Extract the (x, y) coordinate from the center of the cell holding the provided text.  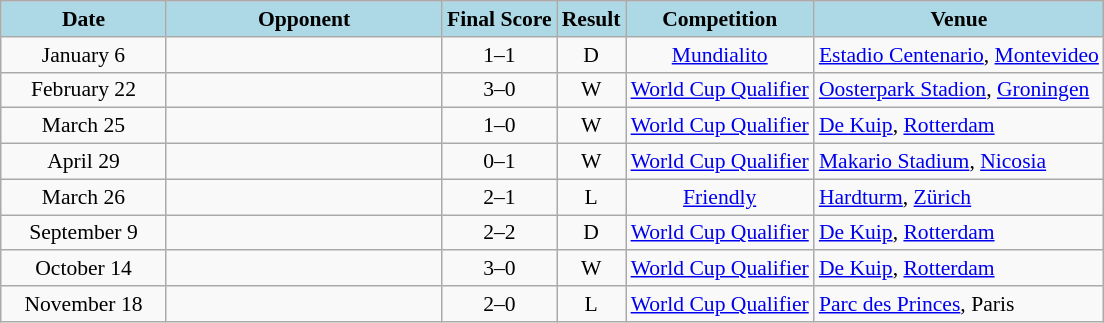
Date (84, 19)
0–1 (500, 162)
March 26 (84, 197)
Final Score (500, 19)
2–0 (500, 304)
Opponent (304, 19)
February 22 (84, 90)
January 6 (84, 55)
Competition (720, 19)
Hardturm, Zürich (959, 197)
September 9 (84, 233)
November 18 (84, 304)
2–2 (500, 233)
Makario Stadium, Nicosia (959, 162)
Result (592, 19)
1–0 (500, 126)
Venue (959, 19)
Oosterpark Stadion, Groningen (959, 90)
2–1 (500, 197)
1–1 (500, 55)
Friendly (720, 197)
Estadio Centenario, Montevideo (959, 55)
March 25 (84, 126)
April 29 (84, 162)
Mundialito (720, 55)
October 14 (84, 269)
Parc des Princes, Paris (959, 304)
